Find where the given text appears and provide that cell's center as (X, Y) coordinate. 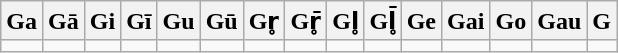
Gau (560, 21)
Gr̥̄ (306, 21)
Gi (102, 21)
Gu (178, 21)
Gl̥̄ (382, 21)
Gī (139, 21)
Gai (466, 21)
Go (511, 21)
Ge (421, 21)
Gā (63, 21)
Gl̥ (346, 21)
G (602, 21)
Ga (22, 21)
Gū (222, 21)
Gr̥ (264, 21)
